Search for the cell housing the specified text and yield its (X, Y) center coordinate. 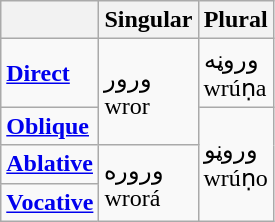
Plural (236, 20)
وروڼهwrúṇa (236, 73)
ورورwror (148, 92)
وروڼوwrúṇo (236, 164)
Singular (148, 20)
Ablative (50, 164)
ورورهwrorá (148, 183)
Direct (50, 73)
Vocative (50, 202)
Oblique (50, 126)
